Scan for the cell matching the given text and deliver its (x, y) coordinate at center. 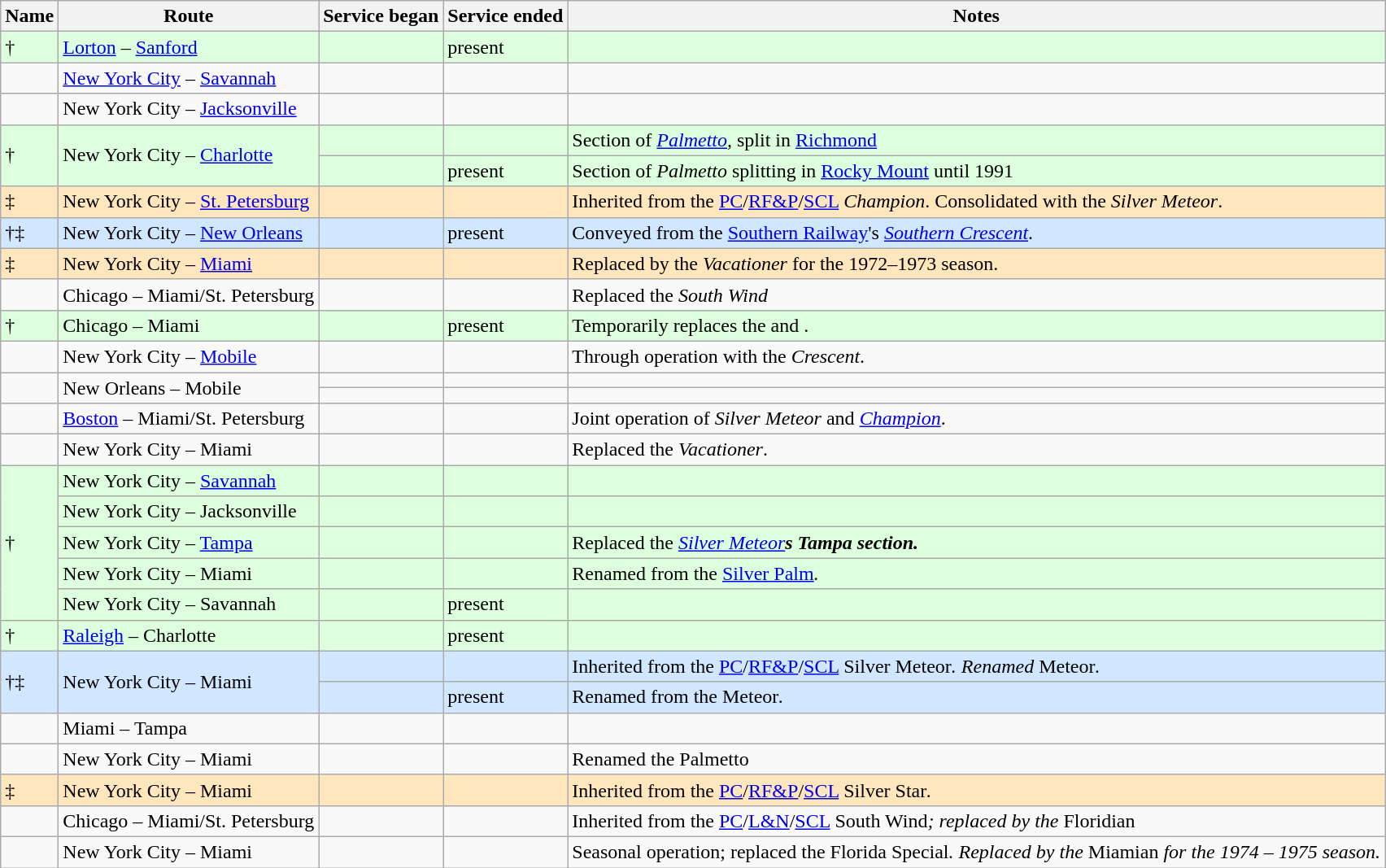
Inherited from the PC/L&N/SCL South Wind; replaced by the Floridian (976, 821)
Temporarily replaces the and . (976, 325)
Boston – Miami/St. Petersburg (189, 419)
New Orleans – Mobile (189, 388)
Chicago – Miami (189, 325)
New York City – Mobile (189, 356)
Through operation with the Crescent. (976, 356)
Renamed from the Silver Palm. (976, 574)
Renamed the Palmetto (976, 759)
Service began (381, 16)
Service ended (506, 16)
Conveyed from the Southern Railway's Southern Crescent. (976, 233)
New York City – St. Petersburg (189, 202)
Route (189, 16)
Section of Palmetto splitting in Rocky Mount until 1991 (976, 171)
Replaced the South Wind (976, 294)
Miami – Tampa (189, 728)
Section of Palmetto, split in Richmond (976, 140)
Seasonal operation; replaced the Florida Special. Replaced by the Miamian for the 1974 – 1975 season. (976, 852)
Joint operation of Silver Meteor and Champion. (976, 419)
Name (29, 16)
New York City – Tampa (189, 543)
Raleigh – Charlotte (189, 635)
Replaced by the Vacationer for the 1972–1973 season. (976, 264)
Replaced the Silver Meteors Tampa section. (976, 543)
Renamed from the Meteor. (976, 697)
Notes (976, 16)
Replaced the Vacationer. (976, 450)
Inherited from the PC/RF&P/SCL Silver Star. (976, 790)
Inherited from the PC/RF&P/SCL Silver Meteor. Renamed Meteor. (976, 666)
Lorton – Sanford (189, 47)
Inherited from the PC/RF&P/SCL Champion. Consolidated with the Silver Meteor. (976, 202)
New York City – Charlotte (189, 155)
New York City – New Orleans (189, 233)
